Return (X, Y) of the center of cell containing provided text 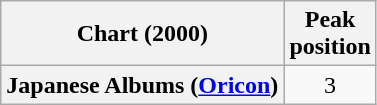
Japanese Albums (Oricon) (142, 85)
Chart (2000) (142, 34)
Peakposition (330, 34)
3 (330, 85)
